Identify which cell holds the provided text, then report its (x, y) central coordinate. 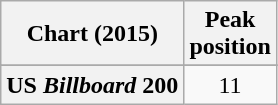
Peakposition (230, 34)
Chart (2015) (92, 34)
11 (230, 85)
US Billboard 200 (92, 85)
